Detect which cell encompasses the target text, then output its (x, y) center coordinate. 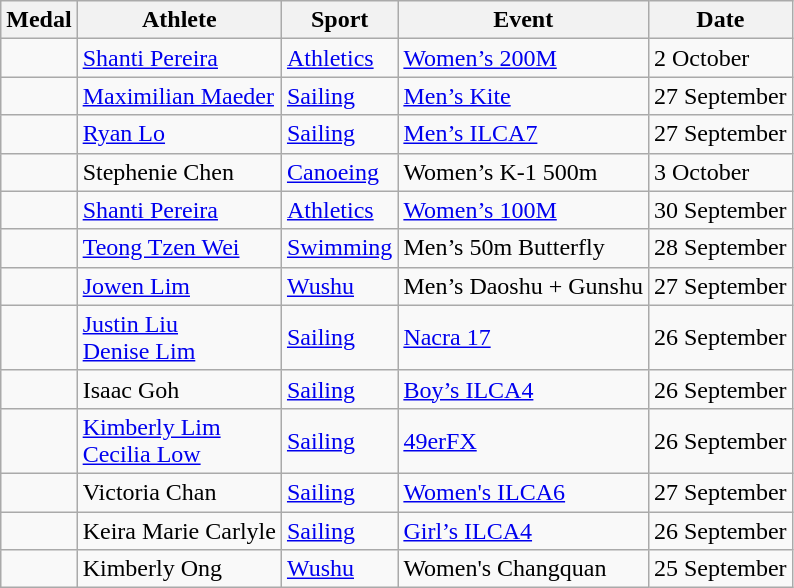
Women's ILCA6 (524, 492)
Men’s ILCA7 (524, 134)
Men’s 50m Butterfly (524, 248)
Girl’s ILCA4 (524, 531)
Sport (339, 20)
Canoeing (339, 172)
Date (720, 20)
Athlete (179, 20)
Maximilian Maeder (179, 96)
3 October (720, 172)
Teong Tzen Wei (179, 248)
Isaac Goh (179, 389)
Women’s 100M (524, 210)
2 October (720, 58)
Boy’s ILCA4 (524, 389)
Men’s Kite (524, 96)
49erFX (524, 440)
Women's Changquan (524, 569)
Stephenie Chen (179, 172)
30 September (720, 210)
Kimberly LimCecilia Low (179, 440)
Ryan Lo (179, 134)
Women’s 200M (524, 58)
Swimming (339, 248)
Nacra 17 (524, 338)
Women’s K-1 500m (524, 172)
Medal (39, 20)
28 September (720, 248)
Jowen Lim (179, 286)
25 September (720, 569)
Men’s Daoshu + Gunshu (524, 286)
Keira Marie Carlyle (179, 531)
Kimberly Ong (179, 569)
Event (524, 20)
Justin Liu Denise Lim (179, 338)
Victoria Chan (179, 492)
